Scan for the cell matching the given text and deliver its (X, Y) coordinate at center. 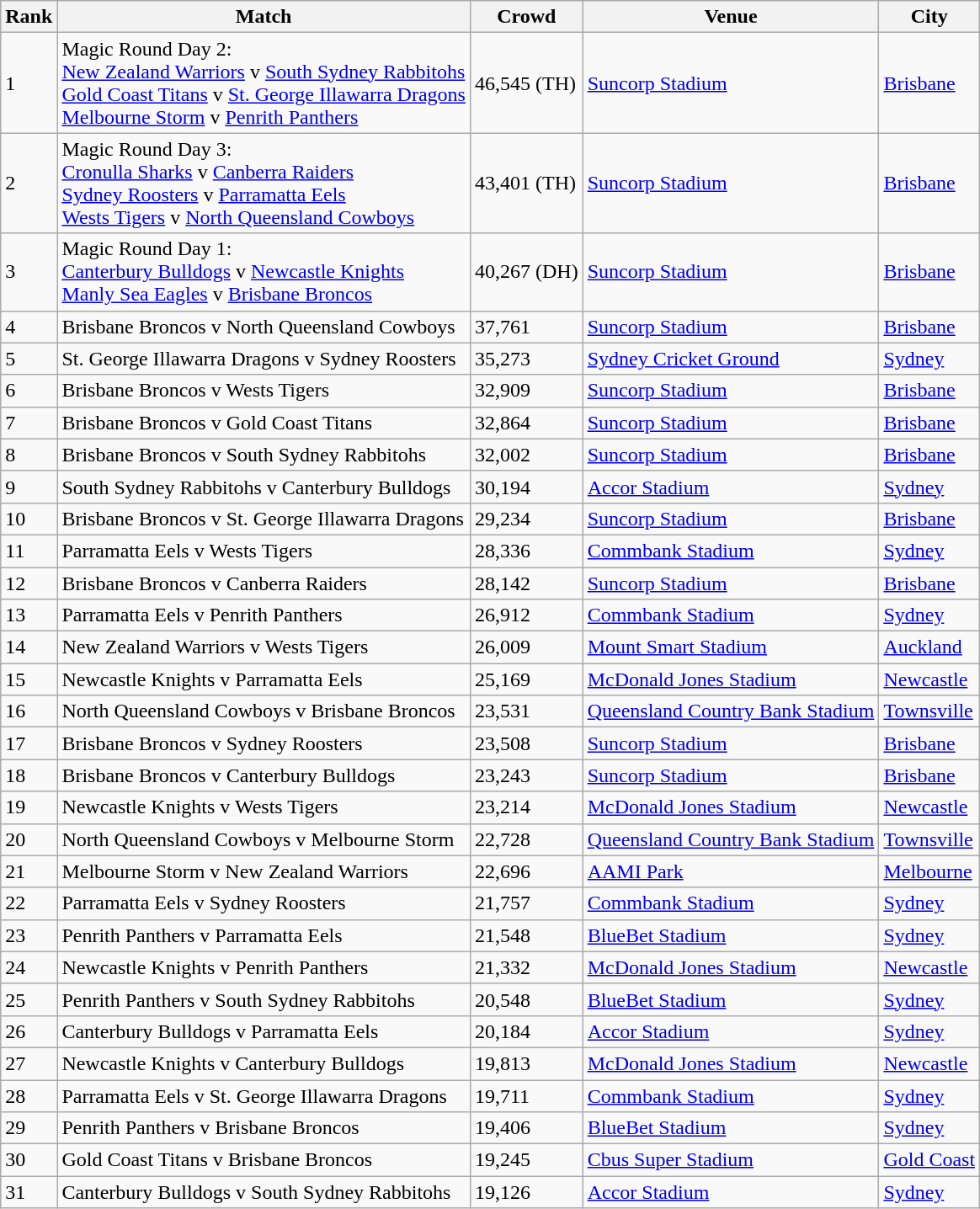
23,531 (526, 711)
19,245 (526, 1160)
43,401 (TH) (526, 184)
Newcastle Knights v Canterbury Bulldogs (264, 1063)
3 (29, 272)
Melbourne (929, 871)
27 (29, 1063)
18 (29, 775)
9 (29, 487)
AAMI Park (731, 871)
Brisbane Broncos v Sydney Roosters (264, 743)
20,184 (526, 1031)
Penrith Panthers v South Sydney Rabbitohs (264, 999)
22,728 (526, 839)
Sydney Cricket Ground (731, 359)
Melbourne Storm v New Zealand Warriors (264, 871)
Canterbury Bulldogs v Parramatta Eels (264, 1031)
10 (29, 519)
Brisbane Broncos v Canberra Raiders (264, 583)
Brisbane Broncos v North Queensland Cowboys (264, 327)
19 (29, 807)
12 (29, 583)
Brisbane Broncos v Wests Tigers (264, 391)
20,548 (526, 999)
28,142 (526, 583)
46,545 (TH) (526, 83)
6 (29, 391)
Magic Round Day 2: New Zealand Warriors v South Sydney Rabbitohs Gold Coast Titans v St. George Illawarra Dragons Melbourne Storm v Penrith Panthers (264, 83)
22 (29, 903)
28 (29, 1095)
17 (29, 743)
23,508 (526, 743)
32,002 (526, 455)
25 (29, 999)
5 (29, 359)
North Queensland Cowboys v Melbourne Storm (264, 839)
14 (29, 647)
Magic Round Day 3: Cronulla Sharks v Canberra RaidersSydney Roosters v Parramatta Eels Wests Tigers v North Queensland Cowboys (264, 184)
1 (29, 83)
Gold Coast Titans v Brisbane Broncos (264, 1160)
Gold Coast (929, 1160)
19,126 (526, 1192)
4 (29, 327)
37,761 (526, 327)
26 (29, 1031)
Newcastle Knights v Wests Tigers (264, 807)
Brisbane Broncos v South Sydney Rabbitohs (264, 455)
Mount Smart Stadium (731, 647)
13 (29, 615)
New Zealand Warriors v Wests Tigers (264, 647)
26,912 (526, 615)
Newcastle Knights v Penrith Panthers (264, 967)
8 (29, 455)
21,548 (526, 935)
29,234 (526, 519)
Venue (731, 17)
Brisbane Broncos v St. George Illawarra Dragons (264, 519)
Crowd (526, 17)
Brisbane Broncos v Canterbury Bulldogs (264, 775)
25,169 (526, 679)
32,909 (526, 391)
21,757 (526, 903)
15 (29, 679)
Penrith Panthers v Brisbane Broncos (264, 1128)
Parramatta Eels v Wests Tigers (264, 551)
South Sydney Rabbitohs v Canterbury Bulldogs (264, 487)
40,267 (DH) (526, 272)
Parramatta Eels v St. George Illawarra Dragons (264, 1095)
22,696 (526, 871)
Penrith Panthers v Parramatta Eels (264, 935)
16 (29, 711)
St. George Illawarra Dragons v Sydney Roosters (264, 359)
24 (29, 967)
23 (29, 935)
31 (29, 1192)
23,214 (526, 807)
Parramatta Eels v Penrith Panthers (264, 615)
19,406 (526, 1128)
Magic Round Day 1: Canterbury Bulldogs v Newcastle Knights Manly Sea Eagles v Brisbane Broncos (264, 272)
28,336 (526, 551)
11 (29, 551)
19,711 (526, 1095)
29 (29, 1128)
23,243 (526, 775)
Canterbury Bulldogs v South Sydney Rabbitohs (264, 1192)
Cbus Super Stadium (731, 1160)
Auckland (929, 647)
19,813 (526, 1063)
City (929, 17)
35,273 (526, 359)
Match (264, 17)
21 (29, 871)
Brisbane Broncos v Gold Coast Titans (264, 423)
Rank (29, 17)
26,009 (526, 647)
7 (29, 423)
2 (29, 184)
32,864 (526, 423)
North Queensland Cowboys v Brisbane Broncos (264, 711)
20 (29, 839)
Parramatta Eels v Sydney Roosters (264, 903)
30 (29, 1160)
21,332 (526, 967)
30,194 (526, 487)
Newcastle Knights v Parramatta Eels (264, 679)
